Locate the cell with the specified text and output its (X, Y) center coordinate. 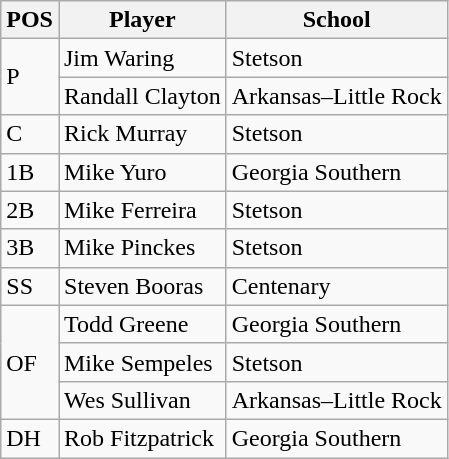
Wes Sullivan (142, 400)
School (336, 20)
Centenary (336, 286)
3B (30, 248)
Player (142, 20)
Mike Ferreira (142, 210)
Todd Greene (142, 324)
P (30, 77)
SS (30, 286)
Rob Fitzpatrick (142, 438)
1B (30, 172)
Mike Sempeles (142, 362)
C (30, 134)
Jim Waring (142, 58)
Steven Booras (142, 286)
POS (30, 20)
2B (30, 210)
DH (30, 438)
Mike Pinckes (142, 248)
OF (30, 362)
Randall Clayton (142, 96)
Rick Murray (142, 134)
Mike Yuro (142, 172)
